For the text-containing cell, return its midpoint in [x, y] coordinate format. 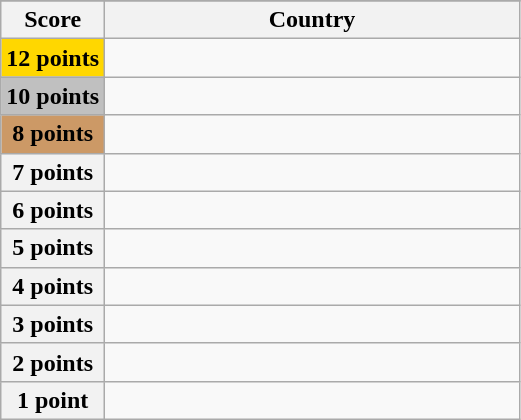
7 points [53, 172]
Score [53, 20]
12 points [53, 58]
1 point [53, 400]
10 points [53, 96]
2 points [53, 362]
4 points [53, 286]
8 points [53, 134]
3 points [53, 324]
5 points [53, 248]
6 points [53, 210]
Country [312, 20]
